Capture the cell that displays the provided text and extract its (X, Y) central coordinate. 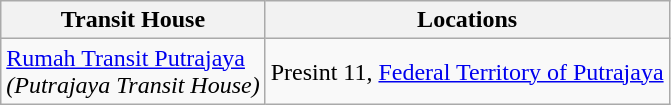
Presint 11, Federal Territory of Putrajaya (467, 72)
Transit House (133, 20)
Locations (467, 20)
Rumah Transit Putrajaya(Putrajaya Transit House) (133, 72)
